Find where the given text appears and provide that cell's center as [x, y] coordinate. 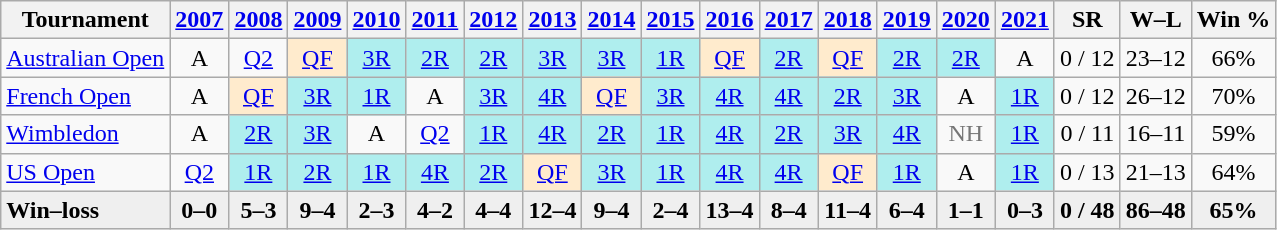
Tournament [86, 20]
0 / 13 [1087, 172]
2013 [552, 20]
6–4 [906, 210]
NH [966, 134]
2021 [1024, 20]
Australian Open [86, 58]
64% [1234, 172]
2–3 [376, 210]
2019 [906, 20]
4–4 [494, 210]
65% [1234, 210]
Wimbledon [86, 134]
59% [1234, 134]
2014 [612, 20]
23–12 [1156, 58]
13–4 [730, 210]
2012 [494, 20]
2020 [966, 20]
1–1 [966, 210]
2007 [200, 20]
0 / 48 [1087, 210]
16–11 [1156, 134]
US Open [86, 172]
2011 [435, 20]
0–3 [1024, 210]
2–4 [670, 210]
2010 [376, 20]
2015 [670, 20]
0 / 11 [1087, 134]
French Open [86, 96]
21–13 [1156, 172]
12–4 [552, 210]
2018 [848, 20]
86–48 [1156, 210]
5–3 [258, 210]
11–4 [848, 210]
SR [1087, 20]
66% [1234, 58]
8–4 [788, 210]
Win–loss [86, 210]
2009 [318, 20]
2016 [730, 20]
26–12 [1156, 96]
0–0 [200, 210]
W–L [1156, 20]
2017 [788, 20]
Win % [1234, 20]
70% [1234, 96]
4–2 [435, 210]
2008 [258, 20]
